Detect which cell encompasses the target text, then output its (x, y) center coordinate. 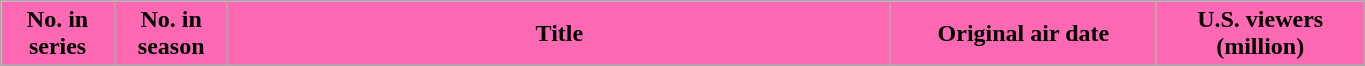
Original air date (1024, 34)
No. inseason (171, 34)
No. inseries (58, 34)
U.S. viewers(million) (1260, 34)
Title (560, 34)
